Extract the (x, y) coordinate from the center of the cell holding the provided text.  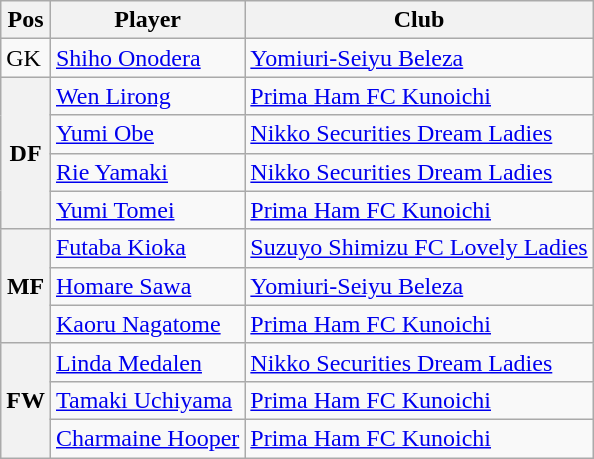
Tamaki Uchiyama (147, 400)
Shiho Onodera (147, 58)
Pos (26, 20)
Linda Medalen (147, 362)
Homare Sawa (147, 286)
MF (26, 286)
Charmaine Hooper (147, 438)
DF (26, 153)
Club (419, 20)
FW (26, 400)
Player (147, 20)
Yumi Tomei (147, 210)
Kaoru Nagatome (147, 324)
Suzuyo Shimizu FC Lovely Ladies (419, 248)
Rie Yamaki (147, 172)
GK (26, 58)
Futaba Kioka (147, 248)
Wen Lirong (147, 96)
Yumi Obe (147, 134)
